Return (X, Y) of the center of cell containing provided text 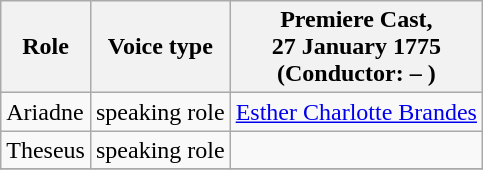
Role (46, 47)
Premiere Cast,27 January 1775(Conductor: – ) (356, 47)
Esther Charlotte Brandes (356, 112)
Ariadne (46, 112)
Voice type (160, 47)
Theseus (46, 150)
